Return [x, y] of the center of cell containing provided text 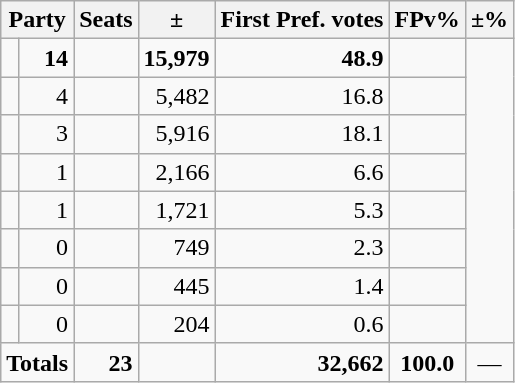
±% [489, 20]
3 [46, 134]
18.1 [302, 134]
1.4 [302, 286]
6.6 [302, 172]
5.3 [302, 210]
0.6 [302, 324]
2.3 [302, 248]
32,662 [302, 362]
14 [46, 58]
± [176, 20]
1,721 [176, 210]
First Pref. votes [302, 20]
5,482 [176, 96]
Party [38, 20]
2,166 [176, 172]
48.9 [302, 58]
445 [176, 286]
5,916 [176, 134]
15,979 [176, 58]
4 [46, 96]
23 [106, 362]
— [489, 362]
Totals [38, 362]
Seats [106, 20]
16.8 [302, 96]
749 [176, 248]
FPv% [427, 20]
100.0 [427, 362]
204 [176, 324]
